Return (X, Y) of the center of cell containing provided text 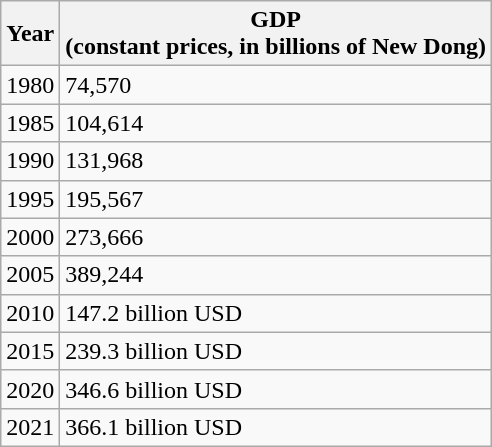
366.1 billion USD (276, 427)
1990 (30, 161)
2021 (30, 427)
147.2 billion USD (276, 313)
2000 (30, 237)
239.3 billion USD (276, 351)
2020 (30, 389)
1995 (30, 199)
1980 (30, 85)
Year (30, 34)
2010 (30, 313)
346.6 billion USD (276, 389)
1985 (30, 123)
74,570 (276, 85)
GDP (constant prices, in billions of New Dong) (276, 34)
389,244 (276, 275)
2015 (30, 351)
131,968 (276, 161)
195,567 (276, 199)
273,666 (276, 237)
104,614 (276, 123)
2005 (30, 275)
